Extract the (x, y) coordinate from the center of the cell holding the provided text.  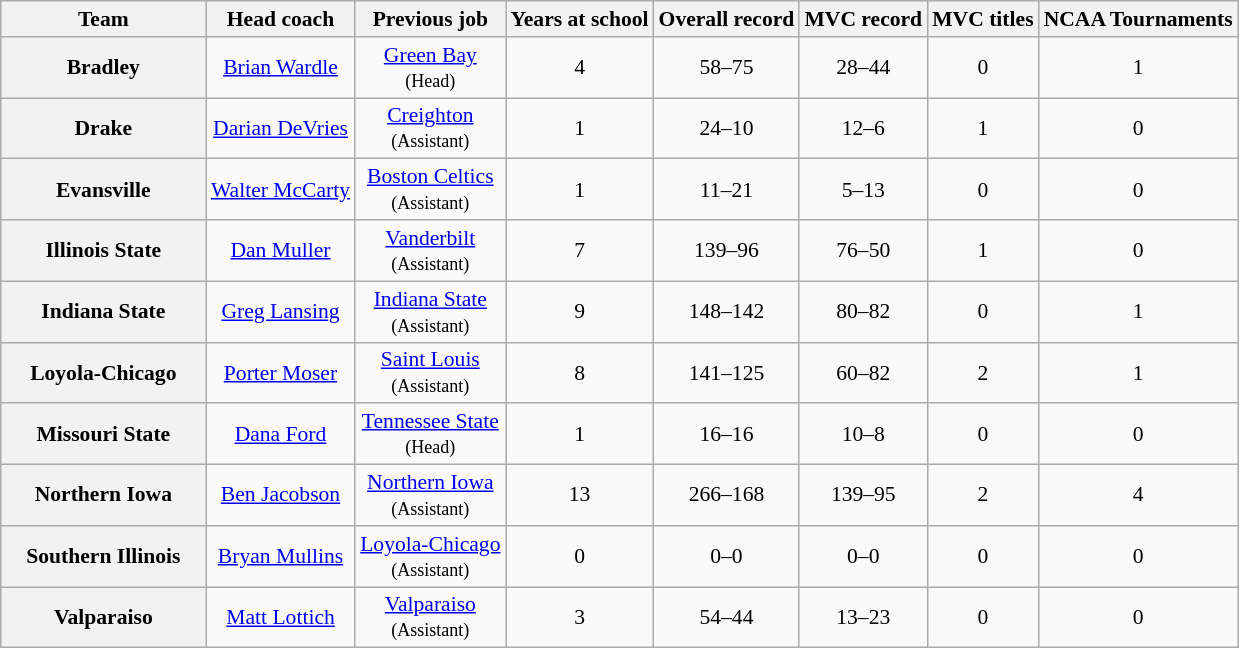
60–82 (863, 372)
139–95 (863, 496)
Ben Jacobson (280, 496)
148–142 (727, 312)
Creighton(Assistant) (430, 128)
8 (580, 372)
Greg Lansing (280, 312)
5–13 (863, 190)
58–75 (727, 68)
Dan Muller (280, 250)
13–23 (863, 618)
Loyola-Chicago(Assistant) (430, 556)
MVC titles (982, 19)
10–8 (863, 434)
Indiana State(Assistant) (430, 312)
Years at school (580, 19)
Matt Lottich (280, 618)
139–96 (727, 250)
11–21 (727, 190)
54–44 (727, 618)
24–10 (727, 128)
Vanderbilt(Assistant) (430, 250)
Northern Iowa (104, 496)
9 (580, 312)
Boston Celtics(Assistant) (430, 190)
Team (104, 19)
16–16 (727, 434)
Valparaiso (104, 618)
Indiana State (104, 312)
Southern Illinois (104, 556)
Dana Ford (280, 434)
266–168 (727, 496)
Brian Wardle (280, 68)
NCAA Tournaments (1138, 19)
Tennessee State(Head) (430, 434)
Overall record (727, 19)
141–125 (727, 372)
Porter Moser (280, 372)
Evansville (104, 190)
Walter McCarty (280, 190)
Valparaiso(Assistant) (430, 618)
13 (580, 496)
7 (580, 250)
Illinois State (104, 250)
12–6 (863, 128)
Green Bay(Head) (430, 68)
MVC record (863, 19)
Drake (104, 128)
Previous job (430, 19)
Missouri State (104, 434)
Northern Iowa(Assistant) (430, 496)
Darian DeVries (280, 128)
Saint Louis(Assistant) (430, 372)
76–50 (863, 250)
28–44 (863, 68)
Loyola-Chicago (104, 372)
3 (580, 618)
Bryan Mullins (280, 556)
Head coach (280, 19)
80–82 (863, 312)
Bradley (104, 68)
